From the cell containing the given text, extract its center point as (x, y) coordinate. 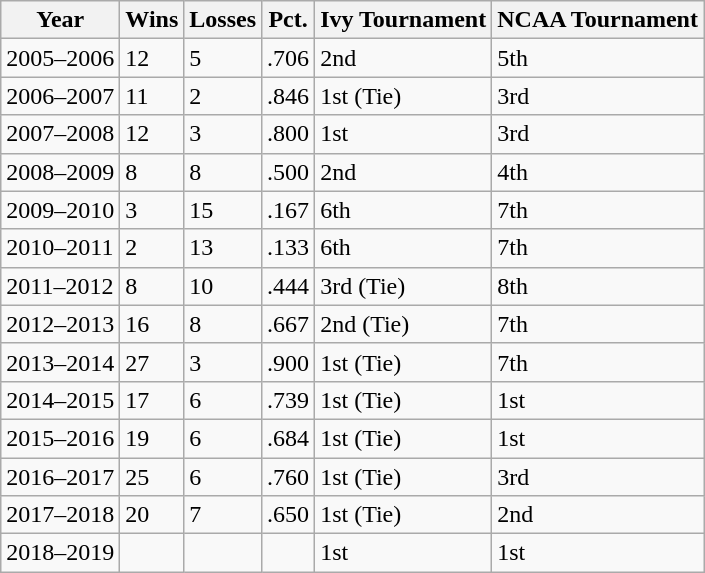
Pct. (288, 20)
2014–2015 (60, 400)
2015–2016 (60, 438)
13 (223, 248)
.684 (288, 438)
.167 (288, 210)
2018–2019 (60, 553)
19 (152, 438)
15 (223, 210)
17 (152, 400)
2016–2017 (60, 477)
.900 (288, 362)
Wins (152, 20)
Losses (223, 20)
NCAA Tournament (598, 20)
2006–2007 (60, 96)
2011–2012 (60, 286)
5 (223, 58)
.650 (288, 515)
.133 (288, 248)
.444 (288, 286)
.500 (288, 172)
.846 (288, 96)
2013–2014 (60, 362)
Ivy Tournament (404, 20)
16 (152, 324)
2007–2008 (60, 134)
25 (152, 477)
.706 (288, 58)
3rd (Tie) (404, 286)
11 (152, 96)
.739 (288, 400)
4th (598, 172)
7 (223, 515)
2009–2010 (60, 210)
.800 (288, 134)
Year (60, 20)
2012–2013 (60, 324)
5th (598, 58)
2008–2009 (60, 172)
10 (223, 286)
8th (598, 286)
27 (152, 362)
.667 (288, 324)
.760 (288, 477)
2017–2018 (60, 515)
2005–2006 (60, 58)
2010–2011 (60, 248)
20 (152, 515)
2nd (Tie) (404, 324)
